Return (X, Y) of the center of cell containing provided text 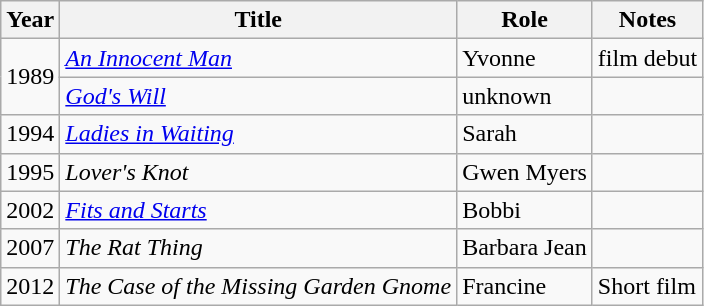
Notes (647, 20)
Lover's Knot (258, 172)
unknown (525, 96)
1994 (30, 134)
God's Will (258, 96)
Role (525, 20)
2012 (30, 286)
Sarah (525, 134)
2002 (30, 210)
An Innocent Man (258, 58)
Title (258, 20)
1989 (30, 77)
2007 (30, 248)
Francine (525, 286)
film debut (647, 58)
The Rat Thing (258, 248)
Year (30, 20)
Bobbi (525, 210)
Gwen Myers (525, 172)
Yvonne (525, 58)
Short film (647, 286)
1995 (30, 172)
Fits and Starts (258, 210)
The Case of the Missing Garden Gnome (258, 286)
Barbara Jean (525, 248)
Ladies in Waiting (258, 134)
